Identify which cell holds the provided text, then report its (X, Y) central coordinate. 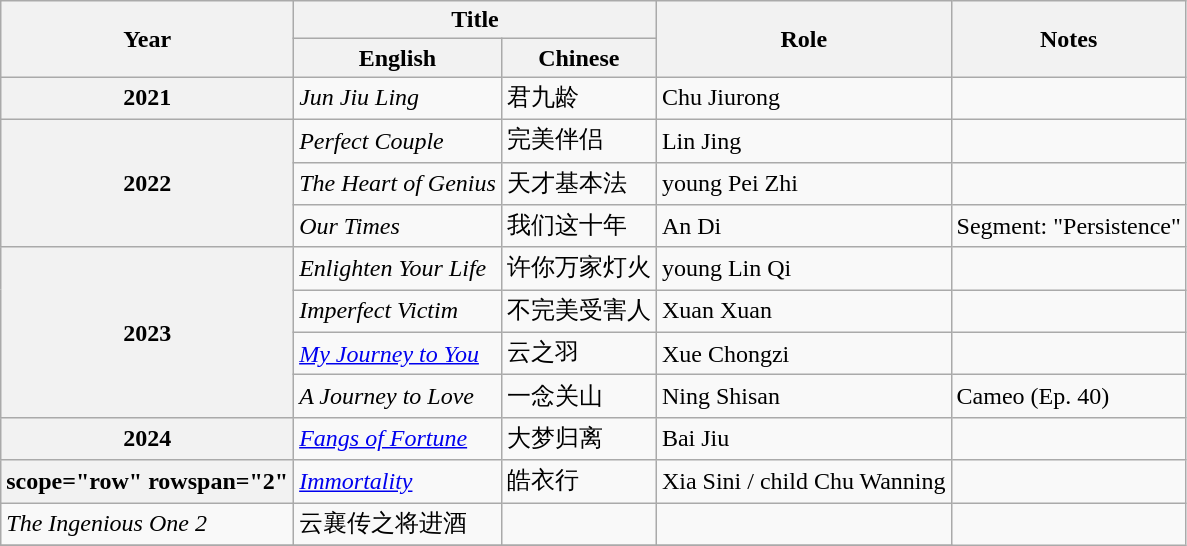
Notes (1068, 39)
Jun Jiu Ling (398, 98)
2022 (148, 183)
2021 (148, 98)
A Journey to Love (398, 396)
一念关山 (578, 396)
scope="row" rowspan="2" (148, 482)
Cameo (Ep. 40) (1068, 396)
English (398, 58)
不完美受害人 (578, 312)
Title (476, 20)
Our Times (398, 226)
An Di (804, 226)
Role (804, 39)
大梦归离 (578, 438)
The Ingenious One 2 (148, 524)
云襄传之将进酒 (398, 524)
Fangs of Fortune (398, 438)
Chinese (578, 58)
君九龄 (578, 98)
young Lin Qi (804, 268)
Chu Jiurong (804, 98)
Year (148, 39)
我们这十年 (578, 226)
My Journey to You (398, 354)
young Pei Zhi (804, 184)
Perfect Couple (398, 140)
完美伴侣 (578, 140)
Bai Jiu (804, 438)
Enlighten Your Life (398, 268)
2023 (148, 332)
2024 (148, 438)
Segment: "Persistence" (1068, 226)
Xia Sini / child Chu Wanning (804, 482)
皓衣行 (578, 482)
Immortality (398, 482)
The Heart of Genius (398, 184)
天才基本法 (578, 184)
Lin Jing (804, 140)
云之羽 (578, 354)
Xue Chongzi (804, 354)
Ning Shisan (804, 396)
Xuan Xuan (804, 312)
许你万家灯火 (578, 268)
Imperfect Victim (398, 312)
